For the text-containing cell, return its midpoint in [x, y] coordinate format. 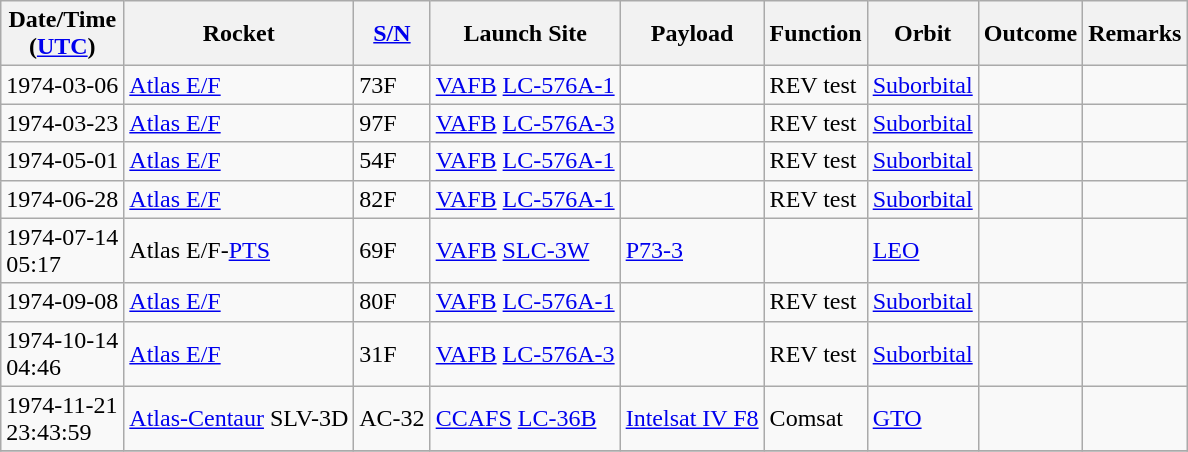
Orbit [922, 34]
1974-03-23 [62, 123]
Remarks [1135, 34]
Intelsat IV F8 [692, 418]
AC-32 [392, 418]
Launch Site [525, 34]
Date/Time(UTC) [62, 34]
82F [392, 199]
P73-3 [692, 250]
CCAFS LC-36B [525, 418]
Function [816, 34]
1974-05-01 [62, 161]
Atlas-Centaur SLV-3D [239, 418]
LEO [922, 250]
Rocket [239, 34]
97F [392, 123]
GTO [922, 418]
Atlas E/F-PTS [239, 250]
VAFB SLC-3W [525, 250]
31F [392, 354]
1974-06-28 [62, 199]
80F [392, 302]
73F [392, 85]
1974-09-08 [62, 302]
Outcome [1030, 34]
1974-11-2123:43:59 [62, 418]
54F [392, 161]
69F [392, 250]
Comsat [816, 418]
S/N [392, 34]
1974-03-06 [62, 85]
Payload [692, 34]
1974-10-1404:46 [62, 354]
1974-07-1405:17 [62, 250]
